For the text-containing cell, return its midpoint in (x, y) coordinate format. 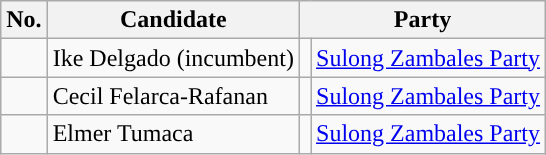
Candidate (173, 20)
Party (422, 20)
No. (24, 20)
Elmer Tumaca (173, 134)
Cecil Felarca-Rafanan (173, 96)
Ike Delgado (incumbent) (173, 58)
